Search for the cell housing the specified text and yield its [X, Y] center coordinate. 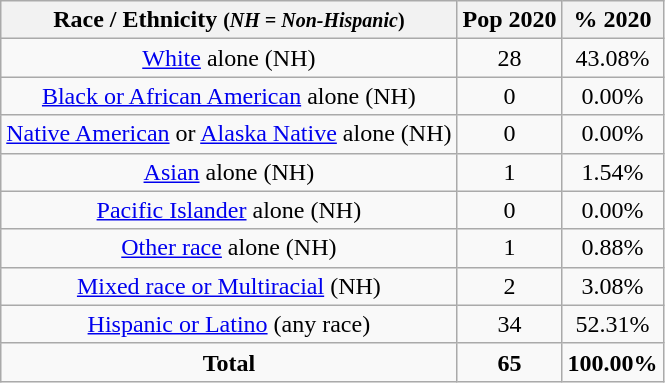
Mixed race or Multiracial (NH) [229, 286]
Pacific Islander alone (NH) [229, 210]
Race / Ethnicity (NH = Non-Hispanic) [229, 20]
% 2020 [612, 20]
3.08% [612, 286]
34 [510, 324]
43.08% [612, 58]
28 [510, 58]
Hispanic or Latino (any race) [229, 324]
Asian alone (NH) [229, 172]
0.88% [612, 248]
White alone (NH) [229, 58]
100.00% [612, 362]
Black or African American alone (NH) [229, 96]
Native American or Alaska Native alone (NH) [229, 134]
Pop 2020 [510, 20]
Other race alone (NH) [229, 248]
Total [229, 362]
65 [510, 362]
2 [510, 286]
52.31% [612, 324]
1.54% [612, 172]
